Identify which cell holds the provided text, then report its [x, y] central coordinate. 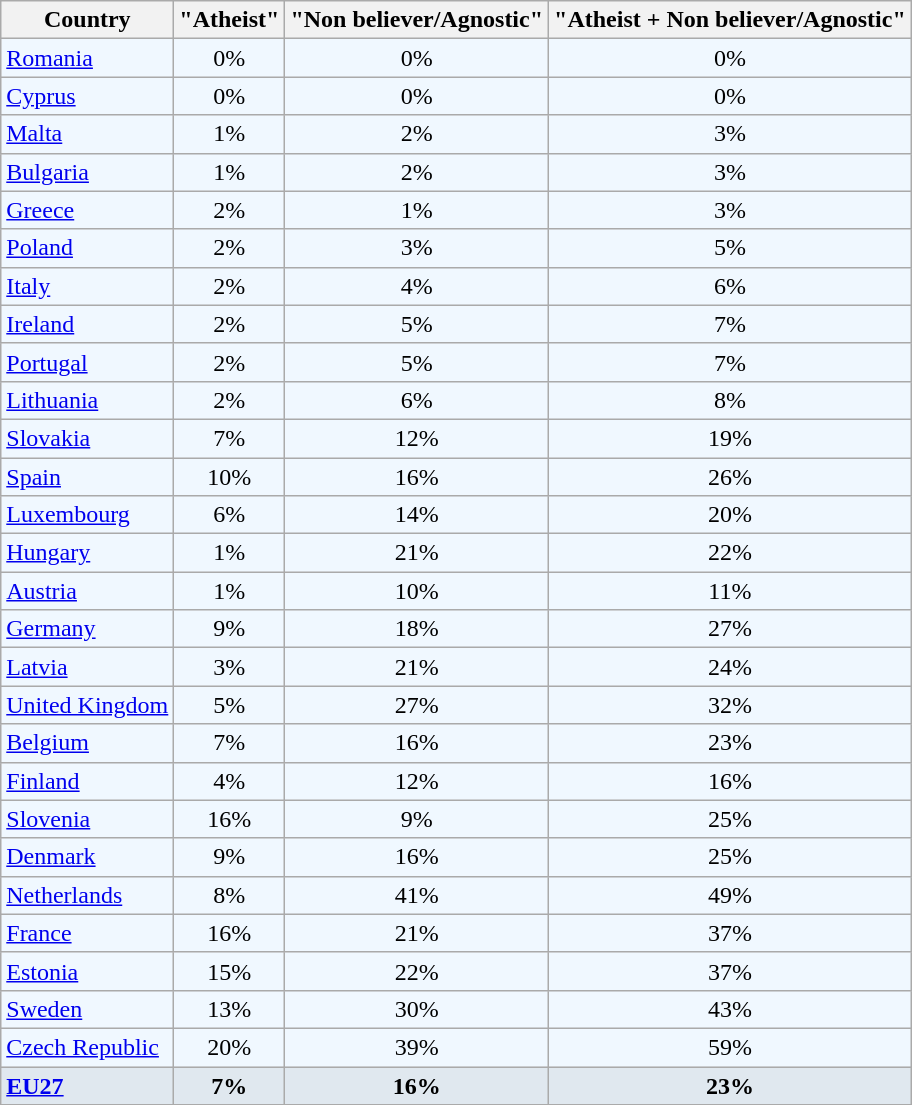
24% [730, 667]
Slovakia [88, 438]
59% [730, 1047]
14% [417, 515]
Slovenia [88, 819]
Lithuania [88, 400]
11% [730, 591]
Estonia [88, 971]
EU27 [88, 1085]
Austria [88, 591]
Country [88, 20]
18% [417, 629]
"Non believer/Agnostic" [417, 20]
Romania [88, 58]
United Kingdom [88, 705]
Hungary [88, 553]
49% [730, 895]
Belgium [88, 743]
Spain [88, 477]
Finland [88, 781]
43% [730, 1009]
19% [730, 438]
Malta [88, 134]
Czech Republic [88, 1047]
Sweden [88, 1009]
26% [730, 477]
39% [417, 1047]
30% [417, 1009]
Poland [88, 248]
Bulgaria [88, 172]
"Atheist + Non believer/Agnostic" [730, 20]
13% [230, 1009]
Germany [88, 629]
Netherlands [88, 895]
41% [417, 895]
Denmark [88, 857]
Luxembourg [88, 515]
France [88, 933]
Latvia [88, 667]
"Atheist" [230, 20]
15% [230, 971]
Portugal [88, 362]
Greece [88, 210]
Italy [88, 286]
32% [730, 705]
Cyprus [88, 96]
Ireland [88, 324]
